Detect which cell encompasses the target text, then output its [x, y] center coordinate. 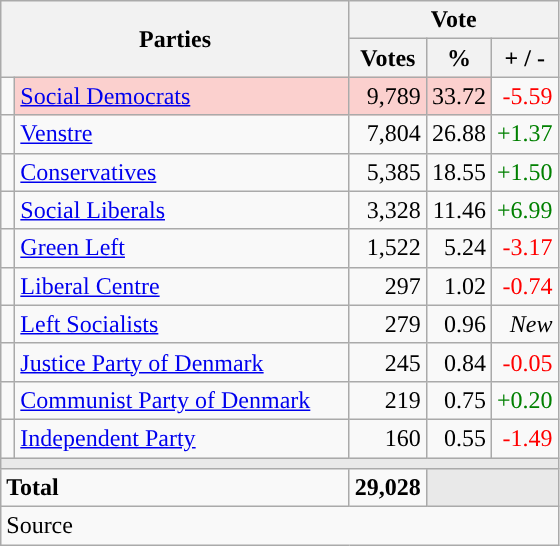
+1.50 [524, 172]
11.46 [458, 210]
7,804 [388, 134]
0.75 [458, 400]
Communist Party of Denmark [182, 400]
Total [176, 488]
-3.17 [524, 248]
-1.49 [524, 438]
Votes [388, 58]
Justice Party of Denmark [182, 362]
+ / - [524, 58]
0.84 [458, 362]
5.24 [458, 248]
Independent Party [182, 438]
+6.99 [524, 210]
26.88 [458, 134]
0.55 [458, 438]
Source [280, 526]
245 [388, 362]
297 [388, 286]
5,385 [388, 172]
18.55 [458, 172]
Parties [176, 39]
Social Liberals [182, 210]
33.72 [458, 96]
+0.20 [524, 400]
+1.37 [524, 134]
-5.59 [524, 96]
Conservatives [182, 172]
-0.05 [524, 362]
Liberal Centre [182, 286]
-0.74 [524, 286]
29,028 [388, 488]
1.02 [458, 286]
Venstre [182, 134]
1,522 [388, 248]
3,328 [388, 210]
279 [388, 324]
160 [388, 438]
Green Left [182, 248]
9,789 [388, 96]
219 [388, 400]
Social Democrats [182, 96]
New [524, 324]
Vote [454, 20]
% [458, 58]
0.96 [458, 324]
Left Socialists [182, 324]
